Locate the cell with the specified text and output its [x, y] center coordinate. 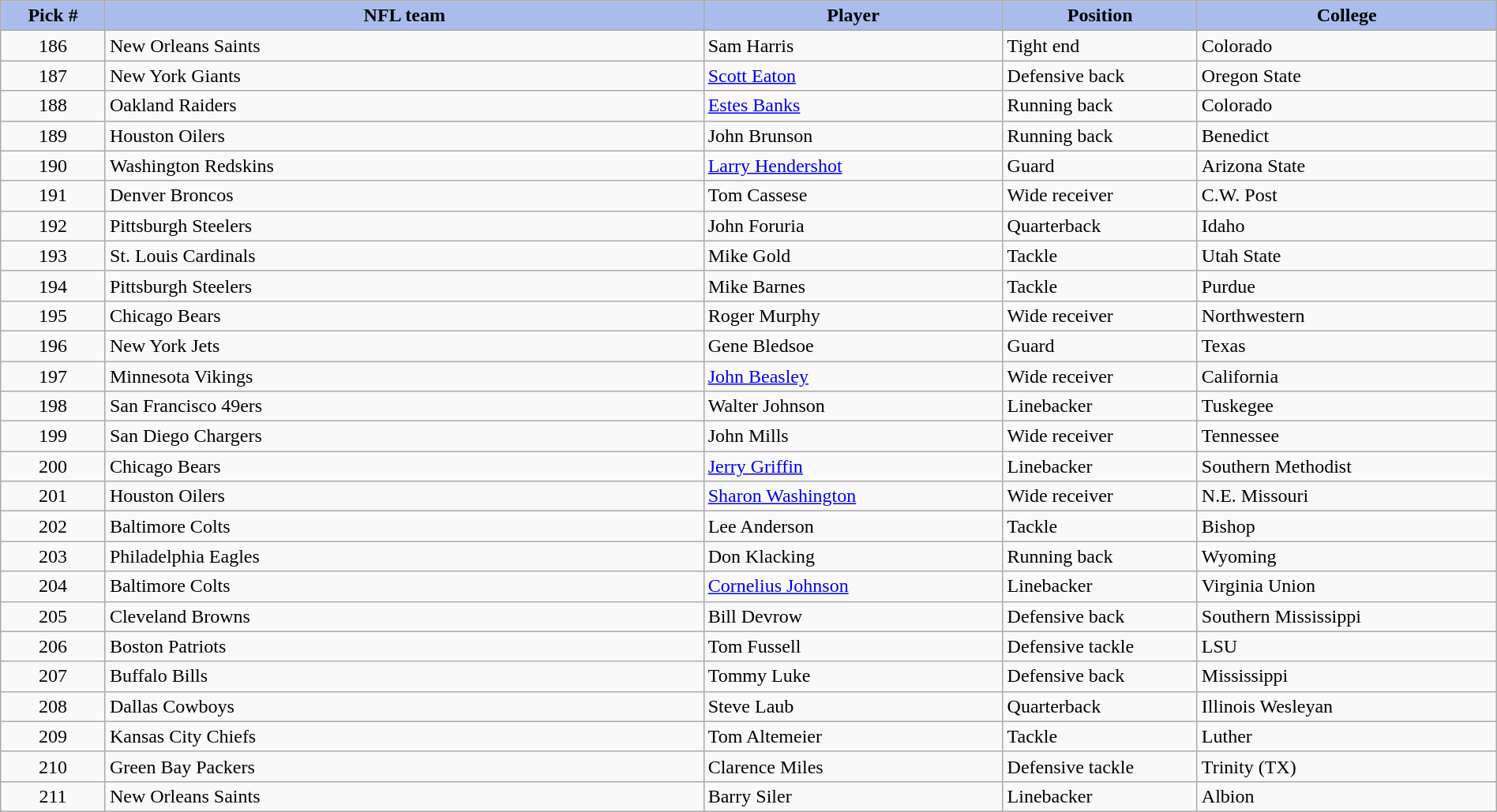
Estes Banks [853, 106]
210 [54, 766]
California [1347, 376]
Don Klacking [853, 556]
San Francisco 49ers [404, 406]
Sharon Washington [853, 496]
Barry Siler [853, 796]
Northwestern [1347, 316]
193 [54, 256]
College [1347, 16]
John Brunson [853, 136]
Lee Anderson [853, 526]
Tom Altemeier [853, 736]
Steve Laub [853, 706]
Tuskegee [1347, 406]
192 [54, 226]
Boston Patriots [404, 646]
Position [1100, 16]
Tennessee [1347, 436]
C.W. Post [1347, 196]
Purdue [1347, 286]
San Diego Chargers [404, 436]
197 [54, 376]
Albion [1347, 796]
Wyoming [1347, 556]
206 [54, 646]
208 [54, 706]
John Mills [853, 436]
John Foruria [853, 226]
Buffalo Bills [404, 676]
Tom Cassese [853, 196]
John Beasley [853, 376]
Cornelius Johnson [853, 586]
205 [54, 616]
Benedict [1347, 136]
194 [54, 286]
Scott Eaton [853, 76]
Pick # [54, 16]
Utah State [1347, 256]
Walter Johnson [853, 406]
189 [54, 136]
Sam Harris [853, 46]
186 [54, 46]
Washington Redskins [404, 166]
Roger Murphy [853, 316]
199 [54, 436]
203 [54, 556]
St. Louis Cardinals [404, 256]
188 [54, 106]
201 [54, 496]
Tight end [1100, 46]
Kansas City Chiefs [404, 736]
Oakland Raiders [404, 106]
Dallas Cowboys [404, 706]
Oregon State [1347, 76]
211 [54, 796]
Player [853, 16]
Virginia Union [1347, 586]
Southern Methodist [1347, 466]
Tommy Luke [853, 676]
New York Giants [404, 76]
191 [54, 196]
Green Bay Packers [404, 766]
198 [54, 406]
Cleveland Browns [404, 616]
Clarence Miles [853, 766]
195 [54, 316]
N.E. Missouri [1347, 496]
202 [54, 526]
Mike Barnes [853, 286]
209 [54, 736]
Mississippi [1347, 676]
196 [54, 346]
187 [54, 76]
Southern Mississippi [1347, 616]
Jerry Griffin [853, 466]
LSU [1347, 646]
200 [54, 466]
207 [54, 676]
Trinity (TX) [1347, 766]
Mike Gold [853, 256]
204 [54, 586]
Philadelphia Eagles [404, 556]
Idaho [1347, 226]
Bill Devrow [853, 616]
New York Jets [404, 346]
Gene Bledsoe [853, 346]
Denver Broncos [404, 196]
190 [54, 166]
Texas [1347, 346]
Illinois Wesleyan [1347, 706]
Minnesota Vikings [404, 376]
NFL team [404, 16]
Luther [1347, 736]
Larry Hendershot [853, 166]
Bishop [1347, 526]
Tom Fussell [853, 646]
Arizona State [1347, 166]
